Determine the (x, y) coordinate at the center of the cell enclosing the given text.  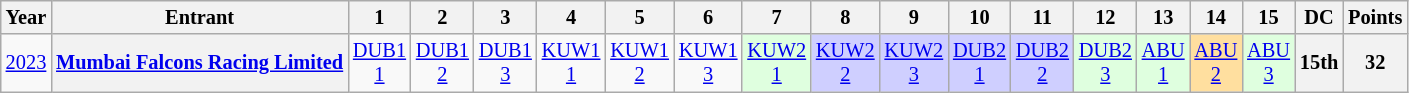
DUB13 (506, 63)
KUW22 (846, 63)
2 (442, 17)
5 (640, 17)
KUW21 (776, 63)
DUB23 (1106, 63)
14 (1216, 17)
7 (776, 17)
13 (1164, 17)
15 (1268, 17)
DUB11 (380, 63)
3 (506, 17)
DUB12 (442, 63)
Points (1375, 17)
ABU1 (1164, 63)
4 (572, 17)
Entrant (200, 17)
KUW23 (914, 63)
Mumbai Falcons Racing Limited (200, 63)
ABU2 (1216, 63)
8 (846, 17)
6 (708, 17)
DUB21 (980, 63)
12 (1106, 17)
KUW11 (572, 63)
ABU3 (1268, 63)
15th (1319, 63)
KUW12 (640, 63)
9 (914, 17)
32 (1375, 63)
1 (380, 17)
Year (26, 17)
10 (980, 17)
2023 (26, 63)
11 (1042, 17)
DC (1319, 17)
KUW13 (708, 63)
DUB22 (1042, 63)
